Output the [X, Y] coordinate of the center of the cell containing the given text.  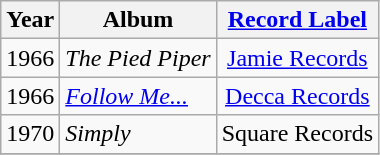
Follow Me... [138, 96]
Square Records [297, 134]
Year [30, 20]
Decca Records [297, 96]
Record Label [297, 20]
Jamie Records [297, 58]
Album [138, 20]
Simply [138, 134]
1970 [30, 134]
The Pied Piper [138, 58]
